Return (x, y) of the center of cell containing provided text 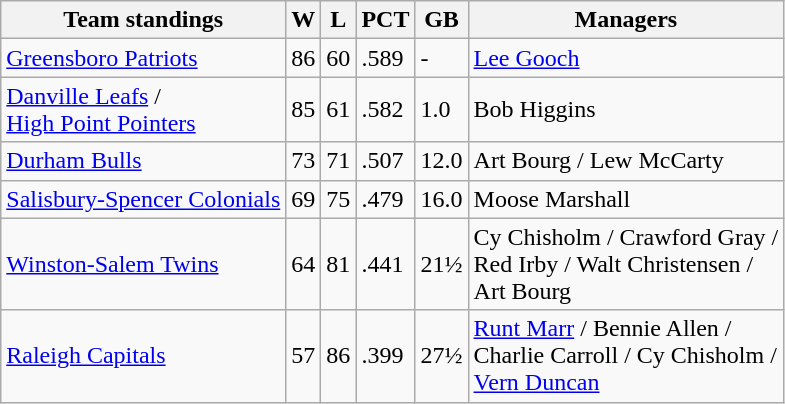
.479 (386, 199)
.399 (386, 356)
27½ (442, 356)
L (338, 20)
Greensboro Patriots (144, 58)
PCT (386, 20)
Durham Bulls (144, 161)
16.0 (442, 199)
Team standings (144, 20)
60 (338, 58)
Raleigh Capitals (144, 356)
73 (304, 161)
GB (442, 20)
.582 (386, 110)
Runt Marr / Bennie Allen / Charlie Carroll / Cy Chisholm /Vern Duncan (626, 356)
Managers (626, 20)
Moose Marshall (626, 199)
61 (338, 110)
.507 (386, 161)
12.0 (442, 161)
Salisbury-Spencer Colonials (144, 199)
Lee Gooch (626, 58)
Art Bourg / Lew McCarty (626, 161)
75 (338, 199)
81 (338, 264)
64 (304, 264)
- (442, 58)
.441 (386, 264)
69 (304, 199)
21½ (442, 264)
1.0 (442, 110)
Cy Chisholm / Crawford Gray / Red Irby / Walt Christensen / Art Bourg (626, 264)
85 (304, 110)
Bob Higgins (626, 110)
57 (304, 356)
Danville Leafs / High Point Pointers (144, 110)
Winston-Salem Twins (144, 264)
71 (338, 161)
.589 (386, 58)
W (304, 20)
